Identify which cell holds the provided text, then report its (X, Y) central coordinate. 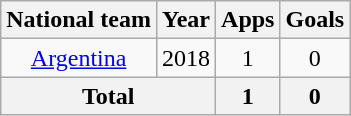
2018 (186, 58)
Year (186, 20)
Total (108, 96)
Apps (248, 20)
Goals (315, 20)
Argentina (79, 58)
National team (79, 20)
